Provide the [x, y] coordinate of the cell's center where the given text is located.  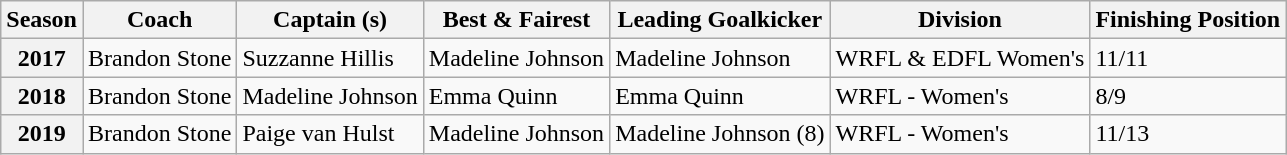
2017 [42, 58]
Best & Fairest [516, 20]
2019 [42, 134]
Coach [159, 20]
Captain (s) [330, 20]
Paige van Hulst [330, 134]
11/11 [1188, 58]
Finishing Position [1188, 20]
2018 [42, 96]
11/13 [1188, 134]
Season [42, 20]
Leading Goalkicker [720, 20]
8/9 [1188, 96]
Madeline Johnson (8) [720, 134]
WRFL & EDFL Women's [960, 58]
Division [960, 20]
Suzzanne Hillis [330, 58]
